From the cell containing the given text, extract its center point as [x, y] coordinate. 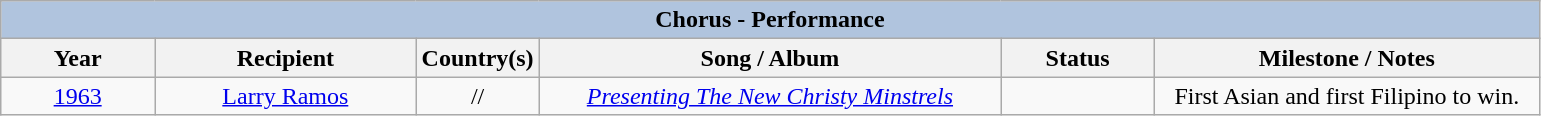
Recipient [286, 58]
Larry Ramos [286, 96]
First Asian and first Filipino to win. [1346, 96]
Country(s) [478, 58]
// [478, 96]
Chorus - Performance [770, 20]
1963 [78, 96]
Status [1078, 58]
Song / Album [770, 58]
Year [78, 58]
Presenting The New Christy Minstrels [770, 96]
Milestone / Notes [1346, 58]
